Find where the given text appears and provide that cell's center as [X, Y] coordinate. 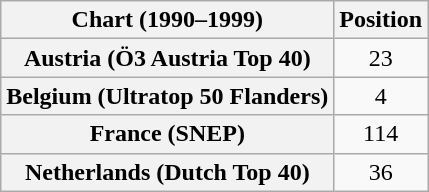
23 [381, 58]
Austria (Ö3 Austria Top 40) [168, 58]
114 [381, 134]
Netherlands (Dutch Top 40) [168, 172]
France (SNEP) [168, 134]
Position [381, 20]
4 [381, 96]
Belgium (Ultratop 50 Flanders) [168, 96]
Chart (1990–1999) [168, 20]
36 [381, 172]
